Capture the cell that displays the provided text and extract its (x, y) central coordinate. 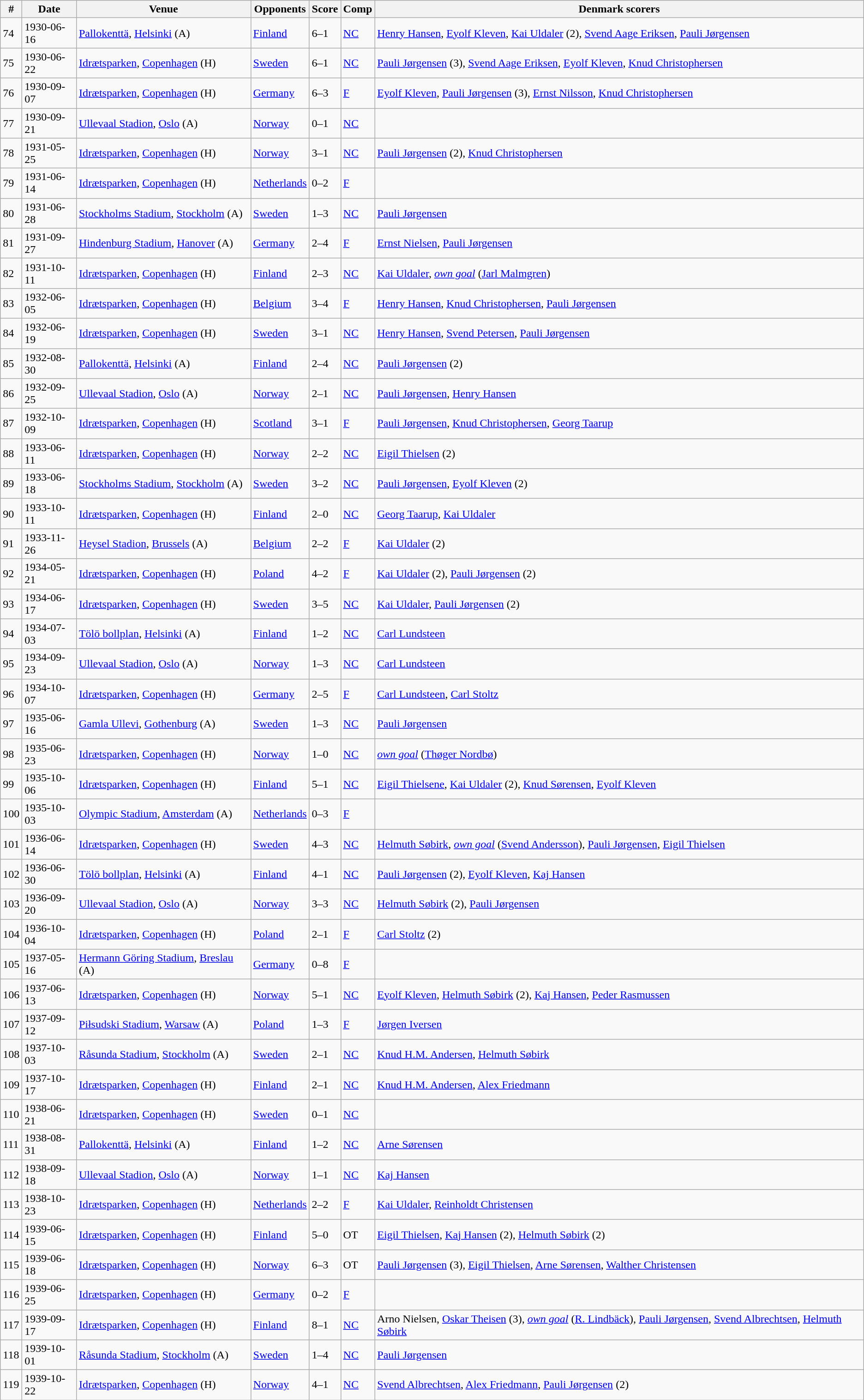
1939-06-18 (49, 1264)
1933-11-26 (49, 544)
1–4 (325, 1355)
90 (11, 513)
Georg Taarup, Kai Uldaler (619, 513)
100 (11, 814)
Carl Lundsteen, Carl Stoltz (619, 694)
Helmuth Søbirk (2), Pauli Jørgensen (619, 904)
79 (11, 183)
1939-09-17 (49, 1324)
1937-05-16 (49, 964)
1933-06-18 (49, 484)
1939-10-22 (49, 1385)
87 (11, 424)
0–8 (325, 964)
Svend Albrechtsen, Alex Friedmann, Pauli Jørgensen (2) (619, 1385)
107 (11, 1024)
Piłsudski Stadium, Warsaw (A) (163, 1024)
1938-08-31 (49, 1144)
1937-10-17 (49, 1084)
Pauli Jørgensen, Eyolf Kleven (2) (619, 484)
1930-09-21 (49, 123)
111 (11, 1144)
3–4 (325, 303)
1936-06-14 (49, 844)
Eyolf Kleven, Pauli Jørgensen (3), Ernst Nilsson, Knud Christophersen (619, 93)
103 (11, 904)
Jørgen Iversen (619, 1024)
5–0 (325, 1235)
own goal (Thøger Nordbø) (619, 754)
Pauli Jørgensen (3), Eigil Thielsen, Arne Sørensen, Walther Christensen (619, 1264)
93 (11, 604)
2–0 (325, 513)
4–3 (325, 844)
1932-06-19 (49, 333)
Kai Uldaler (2), Pauli Jørgensen (2) (619, 573)
1930-09-07 (49, 93)
Pauli Jørgensen (2), Knud Christophersen (619, 153)
89 (11, 484)
1934-05-21 (49, 573)
92 (11, 573)
2–5 (325, 694)
85 (11, 363)
106 (11, 995)
4–2 (325, 573)
1932-09-25 (49, 393)
1936-10-04 (49, 935)
Venue (163, 9)
80 (11, 213)
1938-09-18 (49, 1175)
1939-06-15 (49, 1235)
75 (11, 63)
# (11, 9)
110 (11, 1115)
99 (11, 784)
Arne Sørensen (619, 1144)
97 (11, 724)
1935-06-23 (49, 754)
83 (11, 303)
1930-06-22 (49, 63)
1936-06-30 (49, 875)
Kai Uldaler, Reinholdt Christensen (619, 1204)
119 (11, 1385)
1–1 (325, 1175)
113 (11, 1204)
109 (11, 1084)
1931-06-14 (49, 183)
Eyolf Kleven, Helmuth Søbirk (2), Kaj Hansen, Peder Rasmussen (619, 995)
102 (11, 875)
112 (11, 1175)
104 (11, 935)
88 (11, 453)
8–1 (325, 1324)
3–3 (325, 904)
1934-10-07 (49, 694)
Kai Uldaler, own goal (Jarl Malmgren) (619, 273)
117 (11, 1324)
Pauli Jørgensen, Knud Christophersen, Georg Taarup (619, 424)
Date (49, 9)
Olympic Stadium, Amsterdam (A) (163, 814)
Pauli Jørgensen (2), Eyolf Kleven, Kaj Hansen (619, 875)
Henry Hansen, Knud Christophersen, Pauli Jørgensen (619, 303)
1931-05-25 (49, 153)
114 (11, 1235)
1934-09-23 (49, 664)
1932-10-09 (49, 424)
1933-10-11 (49, 513)
105 (11, 964)
91 (11, 544)
2–3 (325, 273)
1931-10-11 (49, 273)
1932-06-05 (49, 303)
76 (11, 93)
Carl Stoltz (2) (619, 935)
1936-09-20 (49, 904)
Ernst Nielsen, Pauli Jørgensen (619, 243)
116 (11, 1295)
1938-10-23 (49, 1204)
Kaj Hansen (619, 1175)
3–2 (325, 484)
98 (11, 754)
1939-10-01 (49, 1355)
Hindenburg Stadium, Hanover (A) (163, 243)
1937-06-13 (49, 995)
Henry Hansen, Eyolf Kleven, Kai Uldaler (2), Svend Aage Eriksen, Pauli Jørgensen (619, 33)
1934-07-03 (49, 634)
Arno Nielsen, Oskar Theisen (3), own goal (R. Lindbäck), Pauli Jørgensen, Svend Albrechtsen, Helmuth Søbirk (619, 1324)
Kai Uldaler (2) (619, 544)
94 (11, 634)
74 (11, 33)
81 (11, 243)
101 (11, 844)
82 (11, 273)
Pauli Jørgensen (3), Svend Aage Eriksen, Eyolf Kleven, Knud Christophersen (619, 63)
1934-06-17 (49, 604)
1938-06-21 (49, 1115)
1931-09-27 (49, 243)
115 (11, 1264)
Scotland (280, 424)
Eigil Thielsen, Kaj Hansen (2), Helmuth Søbirk (2) (619, 1235)
Eigil Thielsene, Kai Uldaler (2), Knud Sørensen, Eyolf Kleven (619, 784)
Hermann Göring Stadium, Breslau (A) (163, 964)
Gamla Ullevi, Gothenburg (A) (163, 724)
Pauli Jørgensen, Henry Hansen (619, 393)
Knud H.M. Andersen, Alex Friedmann (619, 1084)
77 (11, 123)
1930-06-16 (49, 33)
Score (325, 9)
1939-06-25 (49, 1295)
108 (11, 1055)
78 (11, 153)
3–5 (325, 604)
95 (11, 664)
1931-06-28 (49, 213)
1937-09-12 (49, 1024)
1935-10-03 (49, 814)
Henry Hansen, Svend Petersen, Pauli Jørgensen (619, 333)
1932-08-30 (49, 363)
Opponents (280, 9)
Pauli Jørgensen (2) (619, 363)
0–3 (325, 814)
84 (11, 333)
1935-06-16 (49, 724)
Heysel Stadion, Brussels (A) (163, 544)
118 (11, 1355)
1937-10-03 (49, 1055)
Helmuth Søbirk, own goal (Svend Andersson), Pauli Jørgensen, Eigil Thielsen (619, 844)
86 (11, 393)
Comp (358, 9)
Knud H.M. Andersen, Helmuth Søbirk (619, 1055)
1935-10-06 (49, 784)
Eigil Thielsen (2) (619, 453)
Kai Uldaler, Pauli Jørgensen (2) (619, 604)
96 (11, 694)
1–0 (325, 754)
1933-06-11 (49, 453)
Denmark scorers (619, 9)
